Locate the cell with the specified text and output its (x, y) center coordinate. 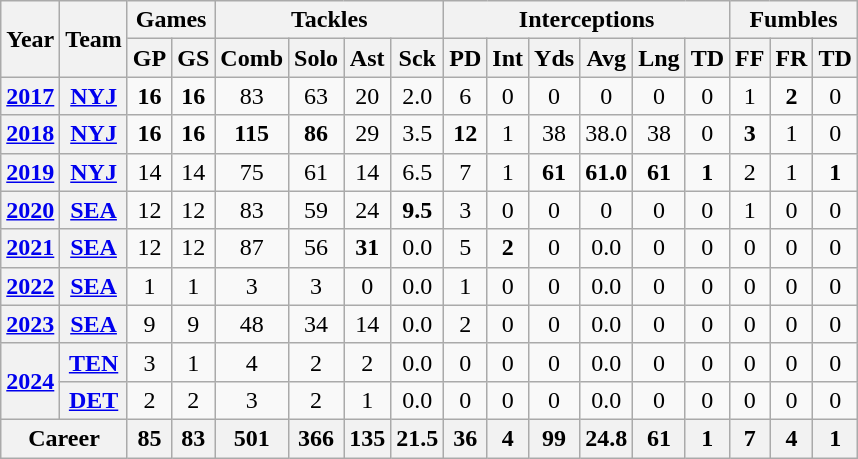
135 (368, 438)
Tackles (330, 20)
63 (316, 96)
Interceptions (587, 20)
2019 (30, 172)
FF (750, 58)
24 (368, 210)
38.0 (606, 134)
366 (316, 438)
6.5 (418, 172)
Fumbles (794, 20)
2020 (30, 210)
Yds (554, 58)
87 (252, 248)
29 (368, 134)
24.8 (606, 438)
9.5 (418, 210)
Ast (368, 58)
501 (252, 438)
59 (316, 210)
3.5 (418, 134)
85 (149, 438)
48 (252, 324)
Solo (316, 58)
21.5 (418, 438)
DET (94, 400)
5 (466, 248)
2024 (30, 381)
31 (368, 248)
2022 (30, 286)
56 (316, 248)
2.0 (418, 96)
2018 (30, 134)
34 (316, 324)
Comb (252, 58)
Sck (418, 58)
Career (64, 438)
61.0 (606, 172)
36 (466, 438)
Int (508, 58)
Games (170, 20)
99 (554, 438)
PD (466, 58)
TEN (94, 362)
115 (252, 134)
Lng (659, 58)
6 (466, 96)
Year (30, 39)
GP (149, 58)
FR (792, 58)
Avg (606, 58)
2017 (30, 96)
2021 (30, 248)
GS (194, 58)
Team (94, 39)
20 (368, 96)
75 (252, 172)
2023 (30, 324)
86 (316, 134)
